Extract the [X, Y] coordinate from the center of the cell holding the provided text.  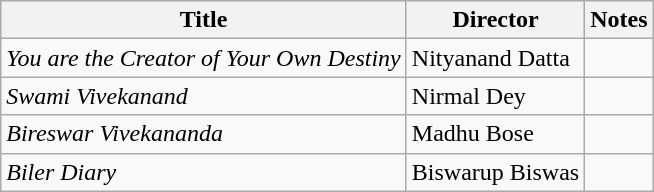
Swami Vivekanand [204, 96]
Nityanand Datta [495, 58]
Director [495, 20]
Biler Diary [204, 172]
Title [204, 20]
Bireswar Vivekananda [204, 134]
Notes [619, 20]
Biswarup Biswas [495, 172]
Madhu Bose [495, 134]
Nirmal Dey [495, 96]
You are the Creator of Your Own Destiny [204, 58]
